Determine the [X, Y] coordinate at the center of the cell enclosing the given text.  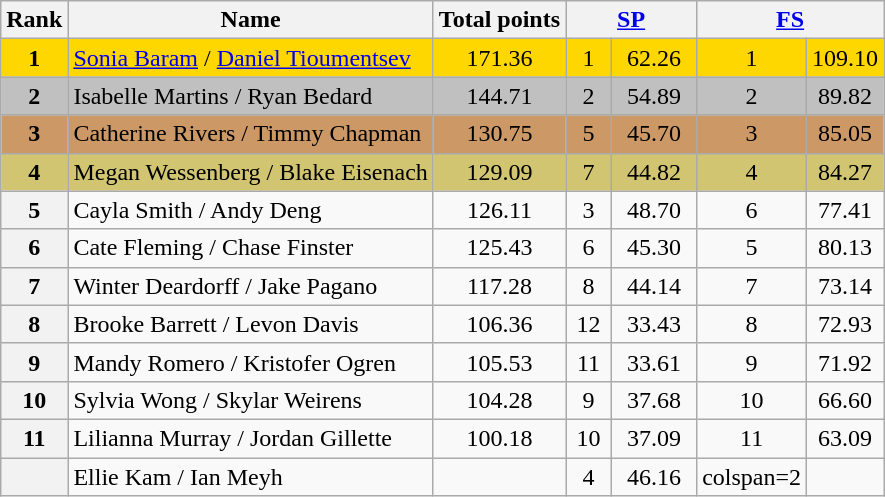
125.43 [499, 248]
Ellie Kam / Ian Meyh [250, 477]
Total points [499, 20]
Isabelle Martins / Ryan Bedard [250, 96]
FS [790, 20]
73.14 [846, 286]
46.16 [654, 477]
Mandy Romero / Kristofer Ogren [250, 362]
37.09 [654, 438]
Catherine Rivers / Timmy Chapman [250, 134]
89.82 [846, 96]
63.09 [846, 438]
45.70 [654, 134]
144.71 [499, 96]
37.68 [654, 400]
130.75 [499, 134]
71.92 [846, 362]
Sonia Baram / Daniel Tioumentsev [250, 58]
105.53 [499, 362]
12 [589, 324]
Cate Fleming / Chase Finster [250, 248]
117.28 [499, 286]
106.36 [499, 324]
85.05 [846, 134]
Rank [34, 20]
54.89 [654, 96]
33.43 [654, 324]
109.10 [846, 58]
62.26 [654, 58]
48.70 [654, 210]
Name [250, 20]
colspan=2 [752, 477]
Cayla Smith / Andy Deng [250, 210]
129.09 [499, 172]
Winter Deardorff / Jake Pagano [250, 286]
SP [632, 20]
72.93 [846, 324]
44.14 [654, 286]
Megan Wessenberg / Blake Eisenach [250, 172]
Lilianna Murray / Jordan Gillette [250, 438]
100.18 [499, 438]
77.41 [846, 210]
Sylvia Wong / Skylar Weirens [250, 400]
104.28 [499, 400]
126.11 [499, 210]
45.30 [654, 248]
44.82 [654, 172]
66.60 [846, 400]
80.13 [846, 248]
33.61 [654, 362]
171.36 [499, 58]
Brooke Barrett / Levon Davis [250, 324]
84.27 [846, 172]
